Detect which cell encompasses the target text, then output its [X, Y] center coordinate. 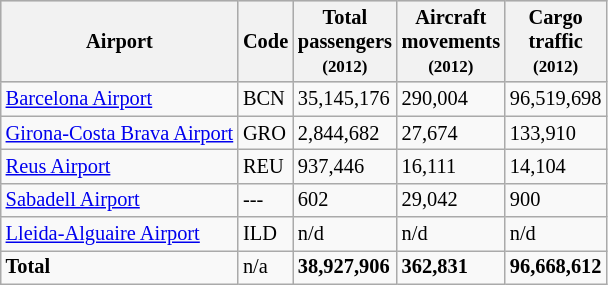
ILD [266, 234]
Lleida-Alguaire Airport [120, 234]
2,844,682 [345, 133]
REU [266, 166]
Airport [120, 41]
Barcelona Airport [120, 99]
Sabadell Airport [120, 200]
29,042 [451, 200]
35,145,176 [345, 99]
Code [266, 41]
Totalpassengers(2012) [345, 41]
Total [120, 267]
16,111 [451, 166]
602 [345, 200]
900 [556, 200]
BCN [266, 99]
133,910 [556, 133]
96,519,698 [556, 99]
362,831 [451, 267]
290,004 [451, 99]
Girona-Costa Brava Airport [120, 133]
14,104 [556, 166]
Cargotraffic(2012) [556, 41]
--- [266, 200]
38,927,906 [345, 267]
937,446 [345, 166]
96,668,612 [556, 267]
n/a [266, 267]
Reus Airport [120, 166]
27,674 [451, 133]
Aircraftmovements(2012) [451, 41]
GRO [266, 133]
